Scan for the cell matching the given text and deliver its [x, y] coordinate at center. 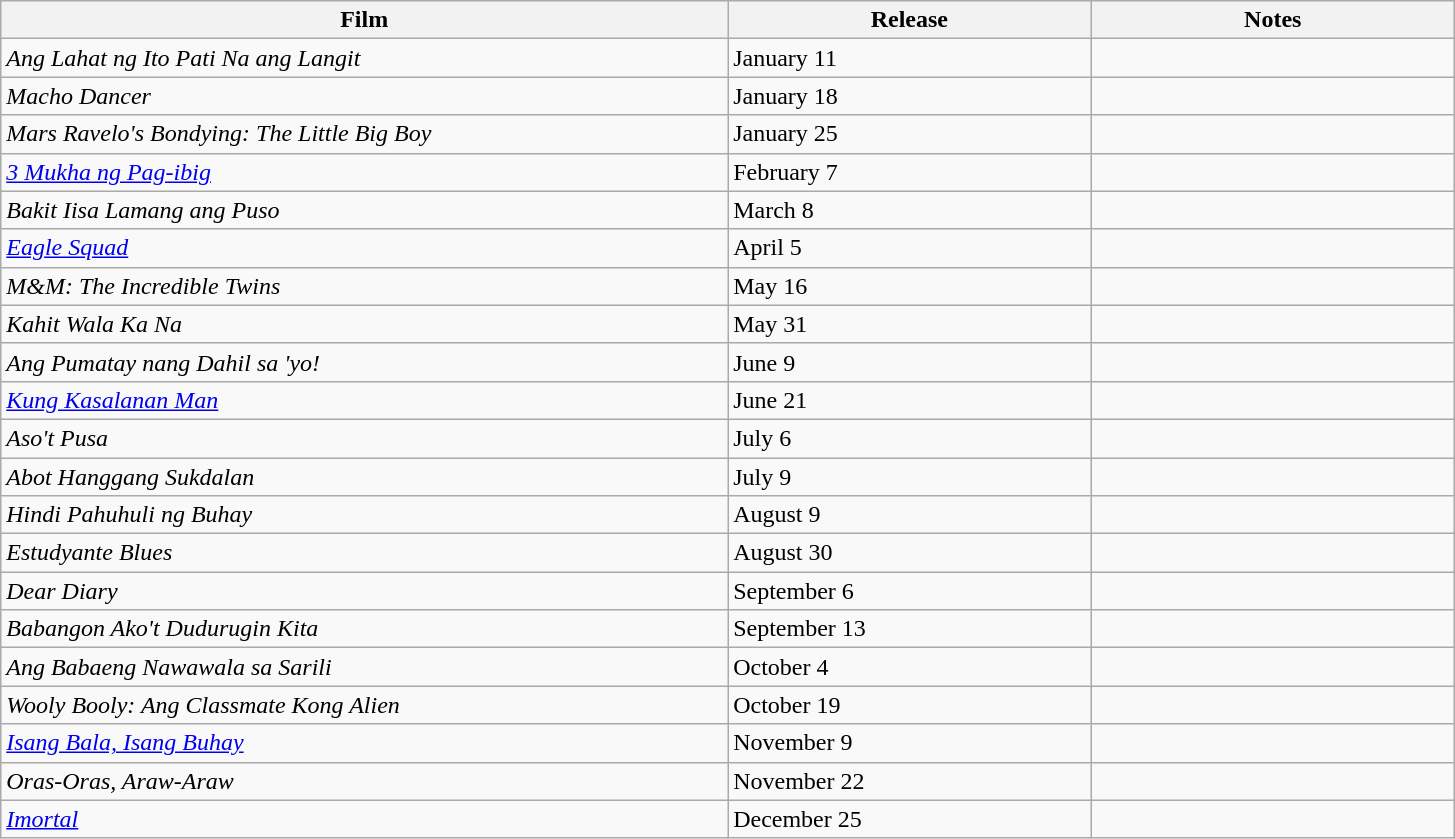
Macho Dancer [364, 96]
Eagle Squad [364, 248]
January 18 [910, 96]
January 25 [910, 134]
December 25 [910, 819]
June 9 [910, 362]
Ang Lahat ng Ito Pati Na ang Langit [364, 58]
M&M: The Incredible Twins [364, 286]
Mars Ravelo's Bondying: The Little Big Boy [364, 134]
Ang Babaeng Nawawala sa Sarili [364, 667]
August 30 [910, 553]
August 9 [910, 515]
May 16 [910, 286]
February 7 [910, 172]
January 11 [910, 58]
Ang Pumatay nang Dahil sa 'yo! [364, 362]
Bakit Iisa Lamang ang Puso [364, 210]
June 21 [910, 400]
Aso't Pusa [364, 438]
November 9 [910, 743]
September 6 [910, 591]
Hindi Pahuhuli ng Buhay [364, 515]
Estudyante Blues [364, 553]
Notes [1272, 20]
Babangon Ako't Dudurugin Kita [364, 629]
Kung Kasalanan Man [364, 400]
Wooly Booly: Ang Classmate Kong Alien [364, 705]
Film [364, 20]
Dear Diary [364, 591]
July 6 [910, 438]
July 9 [910, 477]
March 8 [910, 210]
Imortal [364, 819]
October 19 [910, 705]
October 4 [910, 667]
May 31 [910, 324]
Isang Bala, Isang Buhay [364, 743]
Abot Hanggang Sukdalan [364, 477]
April 5 [910, 248]
Oras-Oras, Araw-Araw [364, 781]
September 13 [910, 629]
Kahit Wala Ka Na [364, 324]
November 22 [910, 781]
Release [910, 20]
3 Mukha ng Pag-ibig [364, 172]
